Pinpoint the cell where the given text exists, returning its (X, Y) midpoint coordinate. 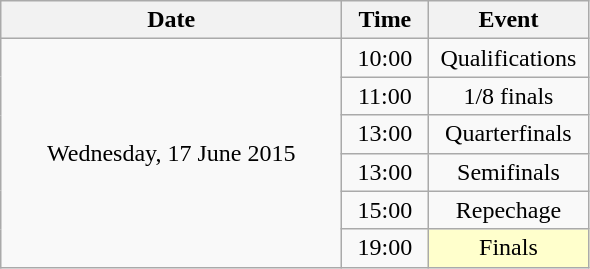
10:00 (385, 58)
Semifinals (508, 172)
15:00 (385, 210)
Repechage (508, 210)
Finals (508, 248)
Quarterfinals (508, 134)
Date (172, 20)
11:00 (385, 96)
Time (385, 20)
Qualifications (508, 58)
1/8 finals (508, 96)
Wednesday, 17 June 2015 (172, 153)
19:00 (385, 248)
Event (508, 20)
